Locate the cell with the specified text and output its [X, Y] center coordinate. 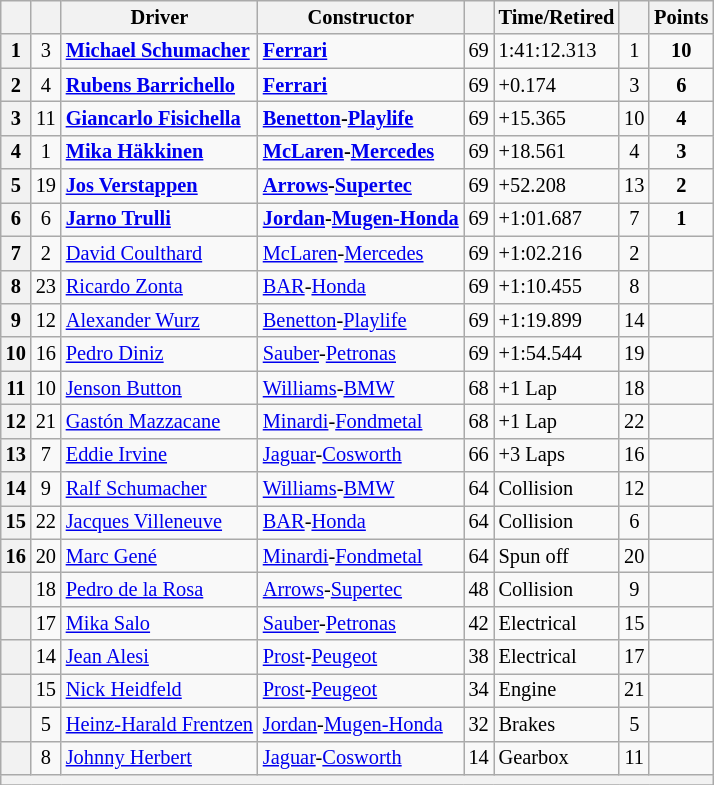
1:41:12.313 [557, 51]
42 [479, 623]
Ricardo Zonta [160, 287]
Brakes [557, 724]
Nick Heidfeld [160, 690]
Driver [160, 17]
Jacques Villeneuve [160, 522]
Eddie Irvine [160, 455]
48 [479, 589]
Jean Alesi [160, 657]
+52.208 [557, 186]
23 [46, 287]
Michael Schumacher [160, 51]
Jos Verstappen [160, 186]
+1:10.455 [557, 287]
+18.561 [557, 152]
+1:02.216 [557, 253]
Constructor [361, 17]
Mika Salo [160, 623]
Spun off [557, 556]
Gastón Mazzacane [160, 421]
+1:01.687 [557, 219]
+15.365 [557, 118]
Gearbox [557, 758]
+1:54.544 [557, 354]
Giancarlo Fisichella [160, 118]
Rubens Barrichello [160, 85]
Ralf Schumacher [160, 489]
34 [479, 690]
+3 Laps [557, 455]
Pedro de la Rosa [160, 589]
66 [479, 455]
38 [479, 657]
Engine [557, 690]
Jarno Trulli [160, 219]
Alexander Wurz [160, 320]
Heinz-Harald Frentzen [160, 724]
David Coulthard [160, 253]
Jenson Button [160, 388]
Mika Häkkinen [160, 152]
32 [479, 724]
Marc Gené [160, 556]
Points [681, 17]
Time/Retired [557, 17]
+0.174 [557, 85]
Pedro Diniz [160, 354]
+1:19.899 [557, 320]
Johnny Herbert [160, 758]
